Locate the cell with the specified text and output its (X, Y) center coordinate. 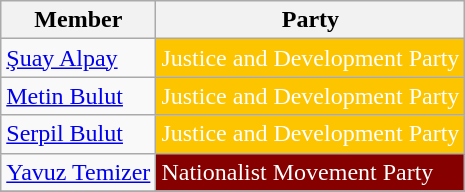
Şuay Alpay (78, 58)
Member (78, 20)
Serpil Bulut (78, 134)
Party (310, 20)
Yavuz Temizer (78, 172)
Metin Bulut (78, 96)
Nationalist Movement Party (310, 172)
